Locate the cell with the specified text and output its (X, Y) center coordinate. 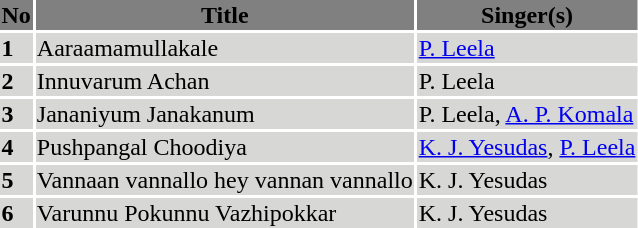
1 (16, 48)
Title (224, 15)
5 (16, 180)
4 (16, 147)
Aaraamamullakale (224, 48)
No (16, 15)
Varunnu Pokunnu Vazhipokkar (224, 213)
K. J. Yesudas, P. Leela (527, 147)
2 (16, 81)
Pushpangal Choodiya (224, 147)
3 (16, 114)
Innuvarum Achan (224, 81)
P. Leela, A. P. Komala (527, 114)
Vannaan vannallo hey vannan vannallo (224, 180)
6 (16, 213)
Singer(s) (527, 15)
Jananiyum Janakanum (224, 114)
